Identify which cell holds the provided text, then report its (X, Y) central coordinate. 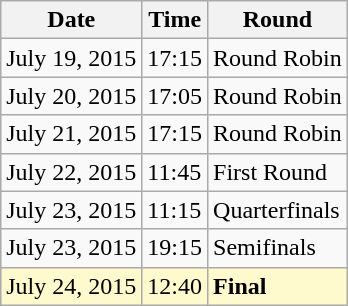
Final (278, 286)
17:05 (175, 96)
11:45 (175, 172)
First Round (278, 172)
July 24, 2015 (72, 286)
July 21, 2015 (72, 134)
19:15 (175, 248)
Time (175, 20)
July 19, 2015 (72, 58)
July 20, 2015 (72, 96)
12:40 (175, 286)
Date (72, 20)
Semifinals (278, 248)
Quarterfinals (278, 210)
Round (278, 20)
July 22, 2015 (72, 172)
11:15 (175, 210)
